Capture the cell that displays the provided text and extract its (x, y) central coordinate. 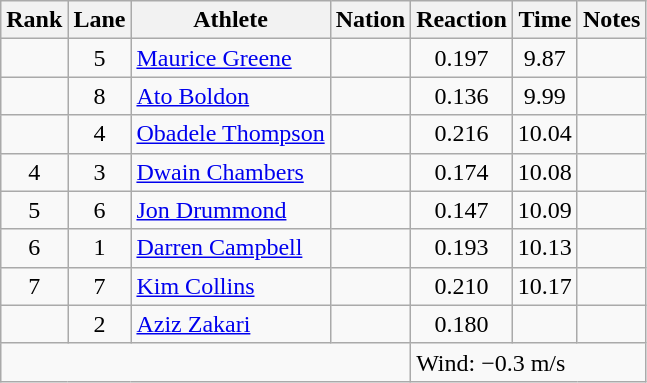
10.09 (544, 210)
10.13 (544, 248)
Ato Boldon (230, 96)
2 (100, 324)
8 (100, 96)
0.174 (462, 172)
Time (544, 20)
Notes (611, 20)
0.147 (462, 210)
1 (100, 248)
Athlete (230, 20)
0.136 (462, 96)
10.04 (544, 134)
Reaction (462, 20)
9.87 (544, 58)
9.99 (544, 96)
0.197 (462, 58)
Aziz Zakari (230, 324)
10.17 (544, 286)
Lane (100, 20)
10.08 (544, 172)
Nation (370, 20)
0.210 (462, 286)
0.216 (462, 134)
Maurice Greene (230, 58)
Kim Collins (230, 286)
Jon Drummond (230, 210)
Darren Campbell (230, 248)
Obadele Thompson (230, 134)
0.193 (462, 248)
0.180 (462, 324)
Rank (34, 20)
Wind: −0.3 m/s (528, 362)
Dwain Chambers (230, 172)
3 (100, 172)
